Locate the cell with the specified text and output its (x, y) center coordinate. 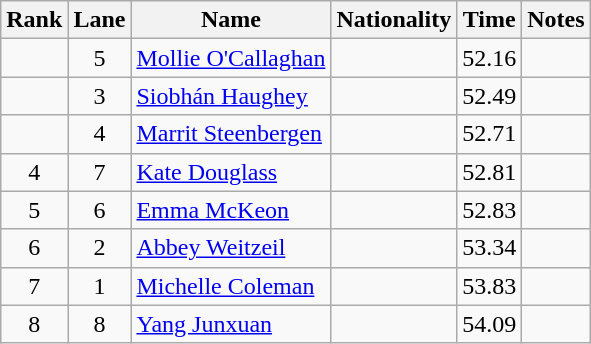
54.09 (490, 324)
1 (100, 286)
Notes (556, 20)
Yang Junxuan (231, 324)
Michelle Coleman (231, 286)
Rank (34, 20)
52.81 (490, 172)
Abbey Weitzeil (231, 248)
Mollie O'Callaghan (231, 58)
Time (490, 20)
Name (231, 20)
Kate Douglass (231, 172)
Marrit Steenbergen (231, 134)
52.16 (490, 58)
2 (100, 248)
Nationality (394, 20)
52.83 (490, 210)
52.49 (490, 96)
Lane (100, 20)
Emma McKeon (231, 210)
52.71 (490, 134)
53.34 (490, 248)
53.83 (490, 286)
3 (100, 96)
Siobhán Haughey (231, 96)
